Return (x, y) of the center of cell containing provided text 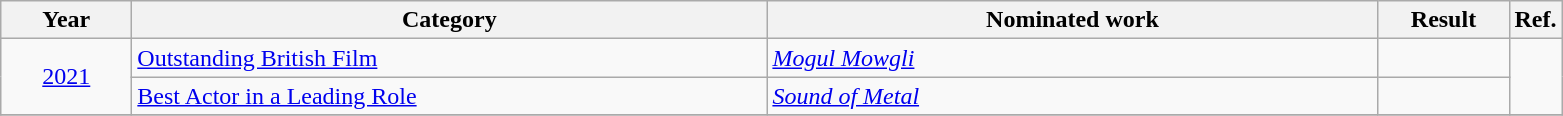
Ref. (1536, 20)
Sound of Metal (1072, 96)
Mogul Mowgli (1072, 58)
Result (1444, 20)
Best Actor in a Leading Role (450, 96)
Outstanding British Film (450, 58)
2021 (66, 77)
Nominated work (1072, 20)
Category (450, 20)
Year (66, 20)
